Find where the given text appears and provide that cell's center as [x, y] coordinate. 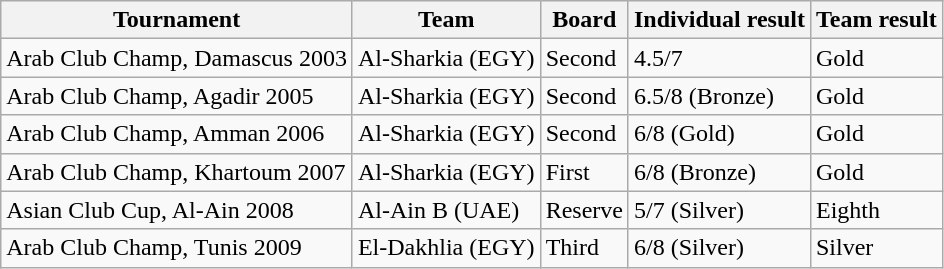
4.5/7 [719, 58]
Reserve [584, 210]
El-Dakhlia (EGY) [446, 248]
Arab Club Champ, Agadir 2005 [177, 96]
6/8 (Silver) [719, 248]
6/8 (Gold) [719, 134]
Al-Ain B (UAE) [446, 210]
Team result [876, 20]
First [584, 172]
Silver [876, 248]
Eighth [876, 210]
Arab Club Champ, Amman 2006 [177, 134]
Team [446, 20]
6.5/8 (Bronze) [719, 96]
Board [584, 20]
Arab Club Champ, Khartoum 2007 [177, 172]
Tournament [177, 20]
6/8 (Bronze) [719, 172]
Individual result [719, 20]
Asian Club Cup, Al-Ain 2008 [177, 210]
Third [584, 248]
Arab Club Champ, Tunis 2009 [177, 248]
Arab Club Champ, Damascus 2003 [177, 58]
5/7 (Silver) [719, 210]
